Locate the cell with the specified text and output its [x, y] center coordinate. 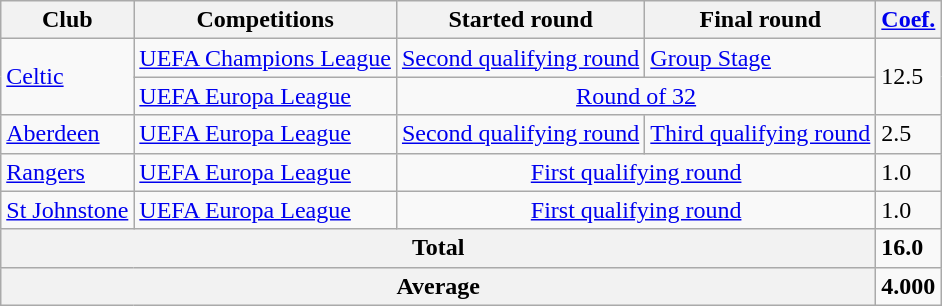
Club [68, 20]
Average [438, 286]
2.5 [908, 134]
Total [438, 248]
Coef. [908, 20]
4.000 [908, 286]
Third qualifying round [760, 134]
Aberdeen [68, 134]
Rangers [68, 172]
Started round [520, 20]
UEFA Champions League [266, 58]
Competitions [266, 20]
Round of 32 [636, 96]
Final round [760, 20]
16.0 [908, 248]
St Johnstone [68, 210]
Celtic [68, 77]
12.5 [908, 77]
Group Stage [760, 58]
